Extract the [x, y] coordinate from the center of the cell holding the provided text.  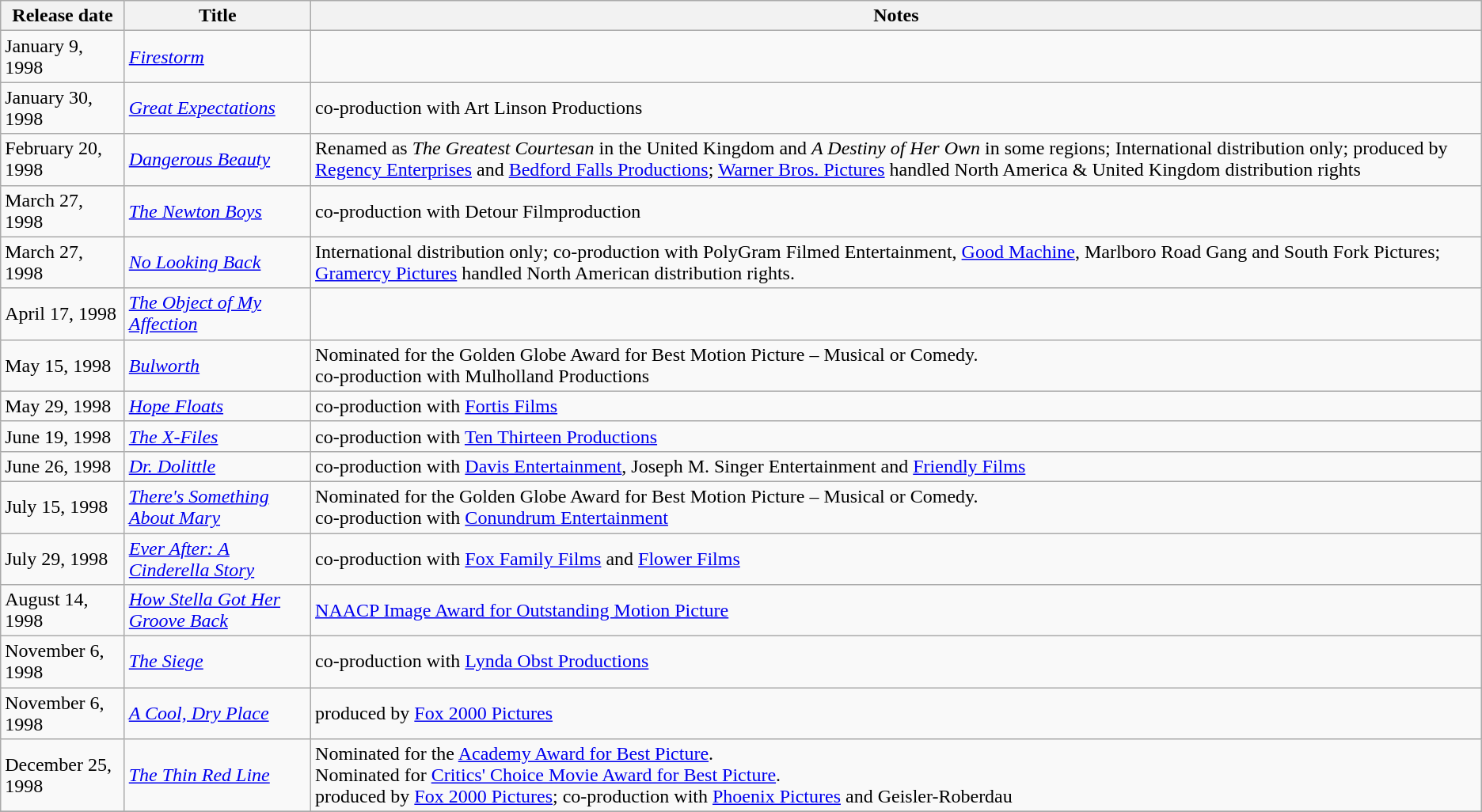
Dangerous Beauty [217, 160]
The X-Files [217, 436]
The Siege [217, 662]
December 25, 1998 [63, 776]
A Cool, Dry Place [217, 714]
July 29, 1998 [63, 559]
May 15, 1998 [63, 366]
January 30, 1998 [63, 108]
The Thin Red Line [217, 776]
June 26, 1998 [63, 466]
The Object of My Affection [217, 313]
Notes [896, 16]
May 29, 1998 [63, 406]
June 19, 1998 [63, 436]
Nominated for the Golden Globe Award for Best Motion Picture – Musical or Comedy.co-production with Conundrum Entertainment [896, 507]
February 20, 1998 [63, 160]
co-production with Davis Entertainment, Joseph M. Singer Entertainment and Friendly Films [896, 466]
Dr. Dolittle [217, 466]
NAACP Image Award for Outstanding Motion Picture [896, 611]
Ever After: A Cinderella Story [217, 559]
co-production with Lynda Obst Productions [896, 662]
Great Expectations [217, 108]
Release date [63, 16]
How Stella Got Her Groove Back [217, 611]
No Looking Back [217, 263]
Bulworth [217, 366]
co-production with Fortis Films [896, 406]
The Newton Boys [217, 211]
Title [217, 16]
January 9, 1998 [63, 57]
co-production with Fox Family Films and Flower Films [896, 559]
produced by Fox 2000 Pictures [896, 714]
August 14, 1998 [63, 611]
Nominated for the Golden Globe Award for Best Motion Picture – Musical or Comedy.co-production with Mulholland Productions [896, 366]
Firestorm [217, 57]
co-production with Detour Filmproduction [896, 211]
April 17, 1998 [63, 313]
co-production with Ten Thirteen Productions [896, 436]
There's Something About Mary [217, 507]
co-production with Art Linson Productions [896, 108]
July 15, 1998 [63, 507]
Hope Floats [217, 406]
